Detect which cell encompasses the target text, then output its (X, Y) center coordinate. 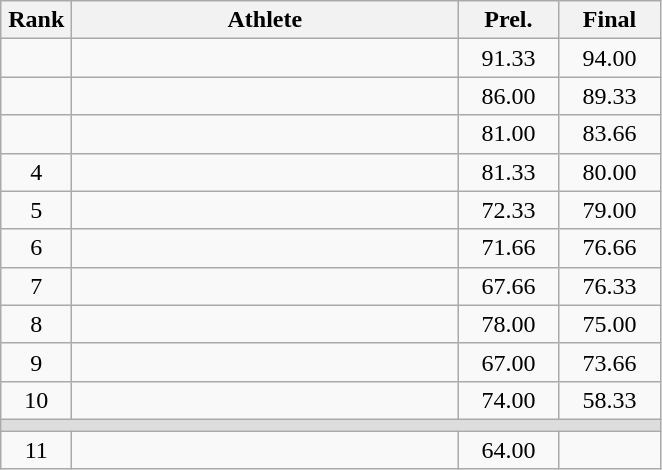
8 (36, 324)
7 (36, 286)
Athlete (265, 20)
83.66 (610, 134)
79.00 (610, 210)
Prel. (508, 20)
67.00 (508, 362)
Rank (36, 20)
74.00 (508, 400)
94.00 (610, 58)
72.33 (508, 210)
81.33 (508, 172)
76.66 (610, 248)
4 (36, 172)
Final (610, 20)
67.66 (508, 286)
11 (36, 449)
91.33 (508, 58)
9 (36, 362)
10 (36, 400)
6 (36, 248)
75.00 (610, 324)
86.00 (508, 96)
78.00 (508, 324)
73.66 (610, 362)
64.00 (508, 449)
71.66 (508, 248)
76.33 (610, 286)
81.00 (508, 134)
58.33 (610, 400)
89.33 (610, 96)
5 (36, 210)
80.00 (610, 172)
